Capture the cell that displays the provided text and extract its [X, Y] central coordinate. 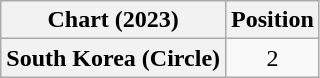
Position [273, 20]
Chart (2023) [114, 20]
South Korea (Circle) [114, 58]
2 [273, 58]
